Identify which cell holds the provided text, then report its [X, Y] central coordinate. 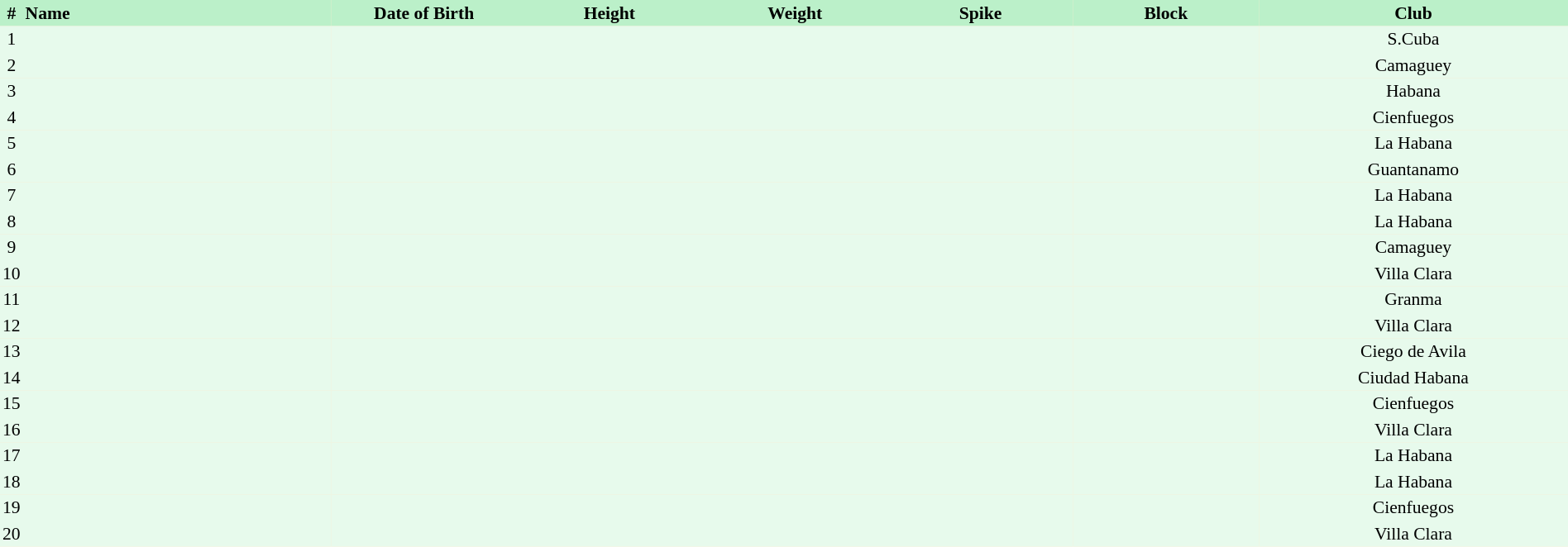
7 [12, 195]
18 [12, 482]
S.Cuba [1413, 40]
Ciudad Habana [1413, 378]
Block [1166, 13]
Habana [1413, 91]
8 [12, 221]
5 [12, 144]
3 [12, 91]
11 [12, 299]
Guantanamo [1413, 169]
Spike [981, 13]
Granma [1413, 299]
17 [12, 456]
20 [12, 534]
Height [610, 13]
Ciego de Avila [1413, 352]
Club [1413, 13]
15 [12, 403]
Date of Birth [424, 13]
19 [12, 507]
14 [12, 378]
12 [12, 326]
# [12, 13]
13 [12, 352]
6 [12, 169]
Name [177, 13]
Weight [795, 13]
9 [12, 248]
16 [12, 430]
10 [12, 273]
1 [12, 40]
2 [12, 65]
4 [12, 117]
